Search for the cell housing the specified text and yield its (x, y) center coordinate. 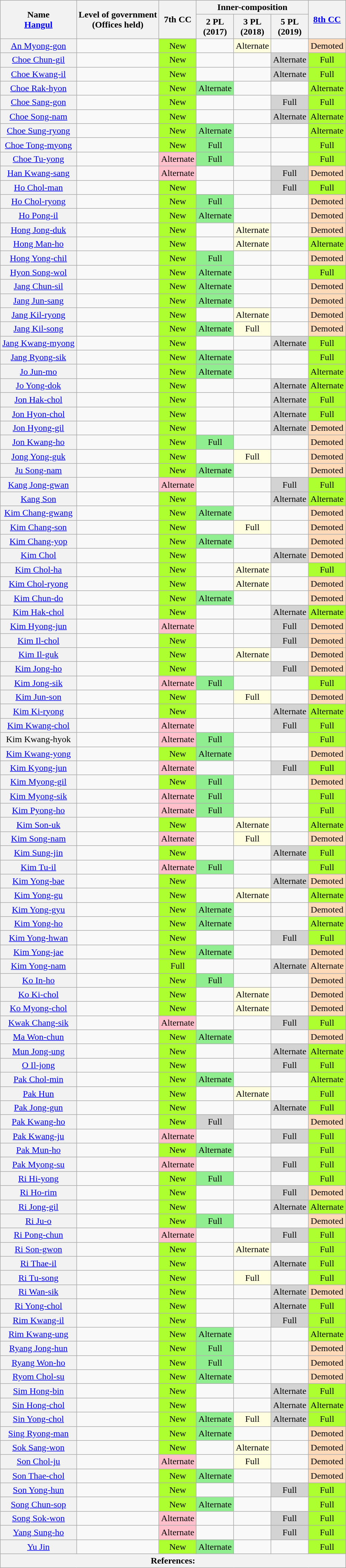
Choe Rak-hyon (39, 88)
Kim Hak-chol (39, 612)
Jang Kwang-myong (39, 343)
Kwak Chang-sik (39, 1023)
Pak Jong-gun (39, 1108)
Son Yong-hun (39, 1490)
Jang Kil-song (39, 329)
Jang Kil-ryong (39, 315)
Ho Chol-ryong (39, 202)
Jang Chun-sil (39, 286)
Sin Yong-chol (39, 1419)
Ko Myong-chol (39, 1009)
Choe Sang-gon (39, 102)
Han Kwang-sang (39, 173)
Jang Jun-sang (39, 301)
Song Sok-won (39, 1518)
Mun Jong-ung (39, 1051)
Ho Chol-man (39, 187)
Yu Jin (39, 1546)
Kim Yong-bae (39, 881)
Jang Ryong-sik (39, 357)
Hyon Song-wol (39, 272)
Jon Kwang-ho (39, 442)
Kim Jong-sik (39, 683)
An Myong-gon (39, 46)
Hong Man-ho (39, 244)
Kim Yong-gu (39, 895)
Song Chun-sop (39, 1504)
Jon Hak-chol (39, 400)
Kim Kyong-jun (39, 768)
Kim Chun-do (39, 598)
Rim Kwang-il (39, 1320)
Ryang Won-ho (39, 1363)
Kim Yong-hwan (39, 938)
Choe Kwang-il (39, 74)
Ri Pong-chun (39, 1235)
Ri Hi-yong (39, 1179)
Kim Ki-ryong (39, 711)
Pak Chol-min (39, 1079)
Kim Chol (39, 555)
5 PL(2019) (290, 27)
Ri Yong-chol (39, 1306)
Ju Song-nam (39, 471)
Kim Jong-ho (39, 669)
Choe Tu-yong (39, 159)
Sok Sang-won (39, 1447)
Kim Chol-ha (39, 570)
Choe Tong-myong (39, 145)
Hong Jong-duk (39, 230)
Ho Pong-il (39, 216)
Pak Mun-ho (39, 1150)
Kim Son-uk (39, 824)
Ri Son-gwon (39, 1249)
Kim Yong-nam (39, 966)
References: (173, 1561)
Kim Tu-il (39, 867)
Kim Yong-ho (39, 924)
Kim Chang-son (39, 527)
Pak Kwang-ho (39, 1122)
Ko Ki-chol (39, 994)
2 PL(2017) (215, 27)
Jong Yong-guk (39, 456)
Kim Chol-ryong (39, 584)
Pak Kwang-ju (39, 1136)
Ri Thae-il (39, 1263)
Ri Ju-o (39, 1221)
Son Thae-chol (39, 1476)
Kim Hyong-jun (39, 626)
O Il-jong (39, 1065)
Ko In-ho (39, 980)
Kim Il-chol (39, 640)
Inner-composition (252, 7)
Sin Hong-chol (39, 1405)
Kim Myong-gil (39, 782)
Kim Yong-gyu (39, 910)
Level of government(Offices held) (118, 19)
Sing Ryong-man (39, 1433)
Jo Yong-dok (39, 385)
Son Chol-ju (39, 1462)
Hong Yong-chil (39, 258)
Pak Hun (39, 1093)
Kim Kwang-chol (39, 725)
Kim Chang-yop (39, 541)
Jon Hyon-chol (39, 414)
Kim Chang-gwang (39, 513)
Ri Wan-sik (39, 1292)
Kim Kwang-yong (39, 754)
3 PL(2018) (252, 27)
Kim Kwang-hyok (39, 740)
Kim Yong-jae (39, 952)
Jo Jun-mo (39, 371)
Kang Son (39, 499)
Ryang Jong-hun (39, 1349)
Ri Tu-song (39, 1277)
Kim Sung-jin (39, 853)
Kim Jun-son (39, 697)
Kim Song-nam (39, 838)
Kang Jong-gwan (39, 485)
Jon Hyong-gil (39, 428)
Rim Kwang-ung (39, 1334)
Choe Song-nam (39, 116)
Pak Myong-su (39, 1164)
Kim Myong-sik (39, 796)
Yang Sung-ho (39, 1532)
Choe Sung-ryong (39, 131)
Choe Chun-gil (39, 60)
8th CC (327, 19)
NameHangul (39, 19)
Sim Hong-bin (39, 1391)
7th CC (177, 19)
Ri Jong-gil (39, 1207)
Kim Pyong-ho (39, 810)
Kim Il-guk (39, 655)
Ri Ho-rim (39, 1193)
Ryom Chol-su (39, 1377)
Ma Won-chun (39, 1037)
